Extract the (X, Y) coordinate from the center of the cell holding the provided text.  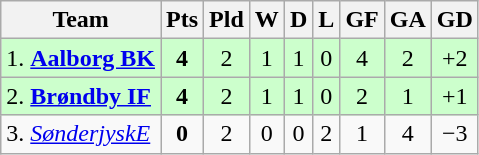
3. SønderjyskE (81, 134)
Pld (227, 20)
1. Aalborg BK (81, 58)
GD (454, 20)
L (326, 20)
+1 (454, 96)
W (266, 20)
GA (408, 20)
GF (362, 20)
2. Brøndby IF (81, 96)
−3 (454, 134)
Team (81, 20)
D (298, 20)
+2 (454, 58)
Pts (182, 20)
